Pinpoint the cell where the given text exists, returning its [X, Y] midpoint coordinate. 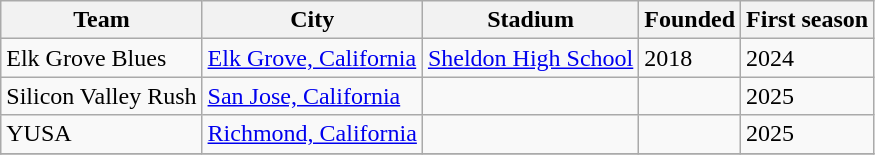
Silicon Valley Rush [102, 96]
San Jose, California [312, 96]
First season [808, 20]
2024 [808, 58]
Sheldon High School [530, 58]
Richmond, California [312, 134]
Founded [690, 20]
Stadium [530, 20]
2018 [690, 58]
Elk Grove, California [312, 58]
Team [102, 20]
Elk Grove Blues [102, 58]
YUSA [102, 134]
City [312, 20]
